Determine the [x, y] coordinate at the center of the cell enclosing the given text.  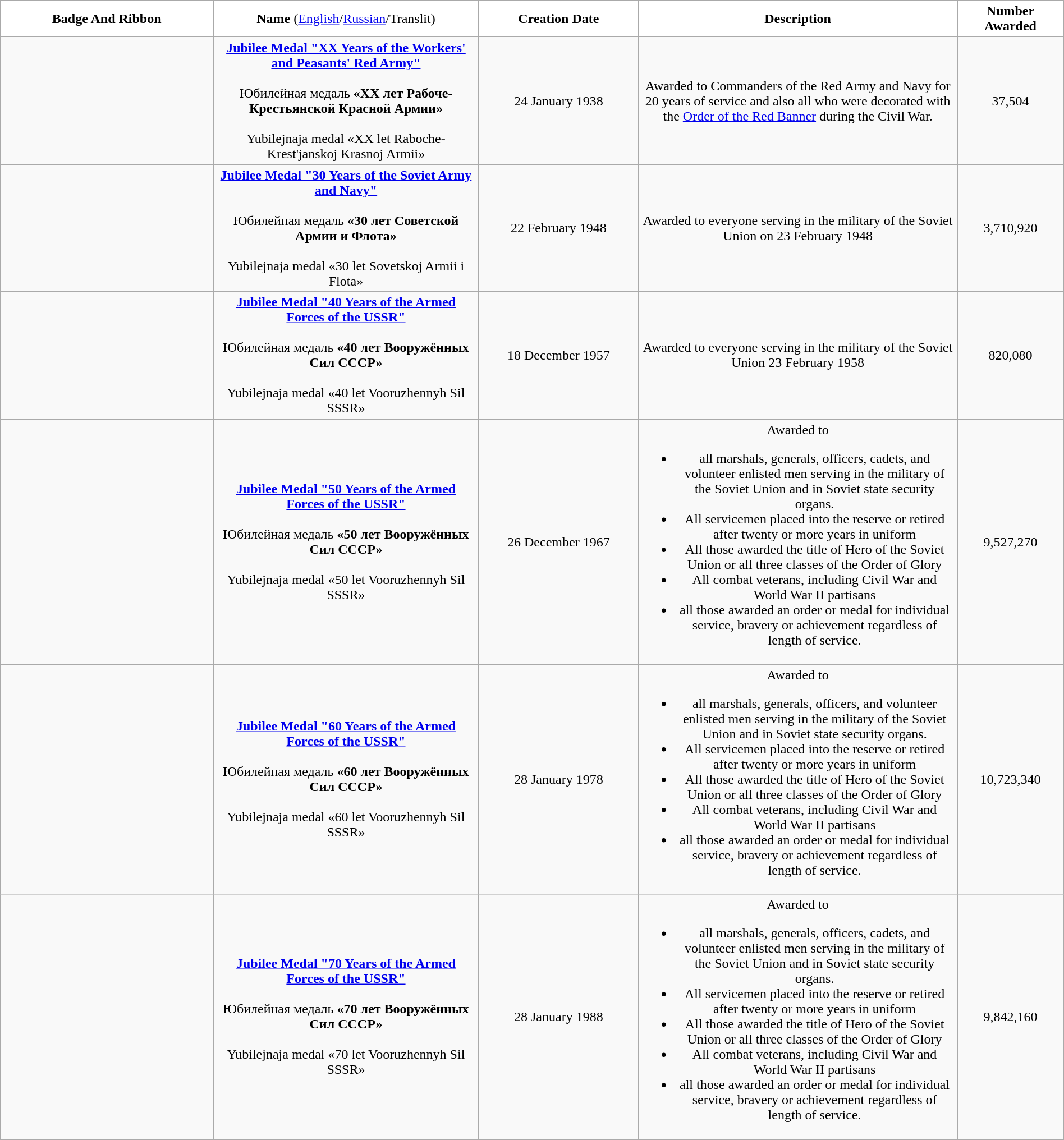
9,527,270 [1010, 542]
18 December 1957 [558, 356]
10,723,340 [1010, 779]
24 January 1938 [558, 101]
28 January 1978 [558, 779]
Badge And Ribbon [107, 19]
Awarded to everyone serving in the military of the Soviet Union on 23 February 1948 [797, 228]
28 January 1988 [558, 1017]
Name (English/Russian/Translit) [346, 19]
3,710,920 [1010, 228]
Number Awarded [1010, 19]
Awarded to everyone serving in the military of the Soviet Union 23 February 1958 [797, 356]
26 December 1967 [558, 542]
Creation Date [558, 19]
Description [797, 19]
9,842,160 [1010, 1017]
820,080 [1010, 356]
22 February 1948 [558, 228]
37,504 [1010, 101]
